For the text-containing cell, return its midpoint in (x, y) coordinate format. 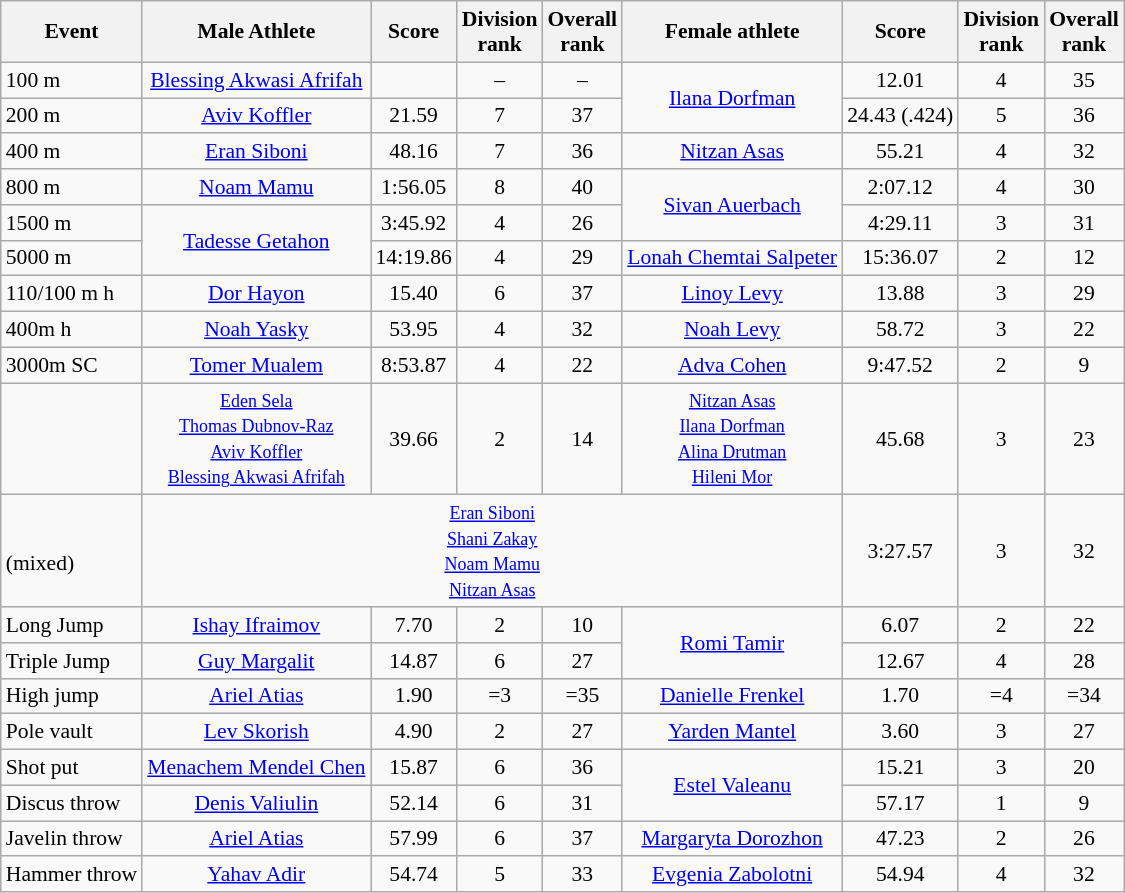
12 (1084, 258)
Tomer Mualem (256, 365)
15.87 (413, 768)
=3 (500, 696)
14:19.86 (413, 258)
Nitzan AsasIlana DorfmanAlina DrutmanHileni Mor (732, 439)
23 (1084, 439)
8 (500, 187)
Yarden Mantel (732, 732)
4.90 (413, 732)
=34 (1084, 696)
Hammer throw (72, 875)
12.01 (900, 80)
54.94 (900, 875)
Linoy Levy (732, 294)
800 m (72, 187)
=35 (583, 696)
Eran Siboni (256, 152)
Estel Valeanu (732, 786)
Tadesse Getahon (256, 240)
Dor Hayon (256, 294)
Denis Valiulin (256, 803)
Lonah Chemtai Salpeter (732, 258)
20 (1084, 768)
Lev Skorish (256, 732)
Blessing Akwasi Afrifah (256, 80)
9:47.52 (900, 365)
40 (583, 187)
28 (1084, 661)
14.87 (413, 661)
Event (72, 32)
3.60 (900, 732)
45.68 (900, 439)
Eran SiboniShani ZakayNoam MamuNitzan Asas (492, 551)
Romi Tamir (732, 642)
Noah Yasky (256, 330)
10 (583, 625)
(mixed) (72, 551)
200 m (72, 116)
13.88 (900, 294)
Noam Mamu (256, 187)
Eden SelaThomas Dubnov-RazAviv KofflerBlessing Akwasi Afrifah (256, 439)
1:56.05 (413, 187)
3:45.92 (413, 223)
30 (1084, 187)
6.07 (900, 625)
1.90 (413, 696)
Aviv Koffler (256, 116)
7.70 (413, 625)
3:27.57 (900, 551)
Shot put (72, 768)
Triple Jump (72, 661)
Yahav Adir (256, 875)
Female athlete (732, 32)
4:29.11 (900, 223)
Danielle Frenkel (732, 696)
1.70 (900, 696)
21.59 (413, 116)
47.23 (900, 839)
100 m (72, 80)
=4 (1001, 696)
400m h (72, 330)
Sivan Auerbach (732, 204)
53.95 (413, 330)
12.67 (900, 661)
2:07.12 (900, 187)
8:53.87 (413, 365)
Margaryta Dorozhon (732, 839)
Male Athlete (256, 32)
400 m (72, 152)
24.43 (.424) (900, 116)
Noah Levy (732, 330)
48.16 (413, 152)
14 (583, 439)
Pole vault (72, 732)
Ilana Dorfman (732, 98)
Adva Cohen (732, 365)
Evgenia Zabolotni (732, 875)
15.21 (900, 768)
15.40 (413, 294)
110/100 m h (72, 294)
33 (583, 875)
39.66 (413, 439)
High jump (72, 696)
35 (1084, 80)
55.21 (900, 152)
15:36.07 (900, 258)
Nitzan Asas (732, 152)
Discus throw (72, 803)
58.72 (900, 330)
1 (1001, 803)
52.14 (413, 803)
Guy Margalit (256, 661)
Javelin throw (72, 839)
Menachem Mendel Chen (256, 768)
3000m SC (72, 365)
Long Jump (72, 625)
1500 m (72, 223)
57.17 (900, 803)
57.99 (413, 839)
Ishay Ifraimov (256, 625)
54.74 (413, 875)
5000 m (72, 258)
